Scan for the cell matching the given text and deliver its [X, Y] coordinate at center. 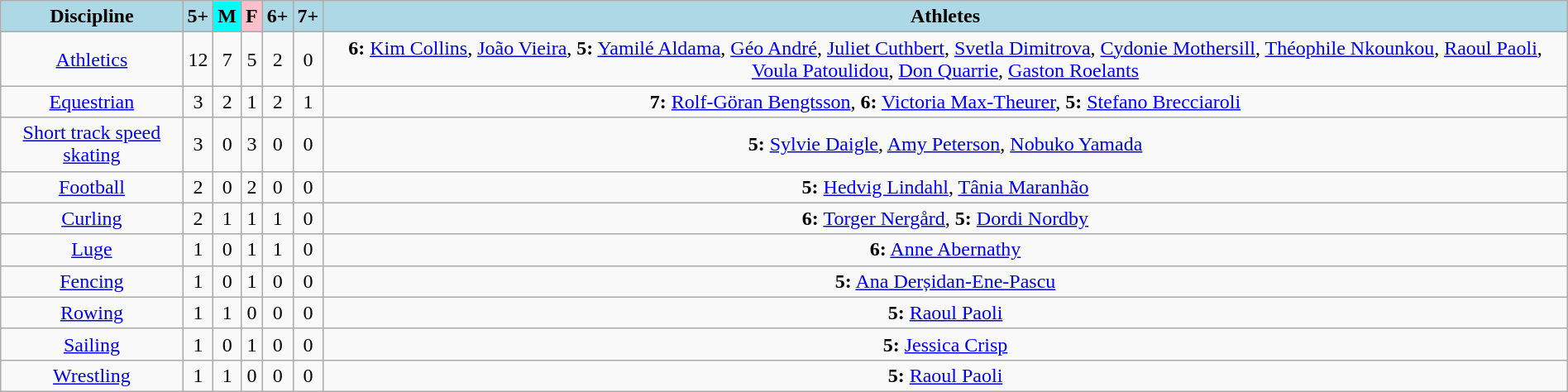
7+ [308, 17]
Rowing [92, 313]
F [252, 17]
7: Rolf-Göran Bengtsson, 6: Victoria Max-Theurer, 5: Stefano Brecciaroli [945, 102]
6+ [278, 17]
5: Hedvig Lindahl, Tânia Maranhão [945, 187]
Athletics [92, 60]
Wrestling [92, 375]
5: Jessica Crisp [945, 344]
5: Ana Derșidan-Ene-Pascu [945, 281]
M [227, 17]
5: Sylvie Daigle, Amy Peterson, Nobuko Yamada [945, 144]
Sailing [92, 344]
Fencing [92, 281]
Luge [92, 250]
Curling [92, 218]
5+ [198, 17]
Football [92, 187]
6: Anne Abernathy [945, 250]
Equestrian [92, 102]
6: Torger Nergård, 5: Dordi Nordby [945, 218]
12 [198, 60]
Discipline [92, 17]
5 [252, 60]
Athletes [945, 17]
7 [227, 60]
Short track speed skating [92, 144]
